Extract the [x, y] coordinate from the center of the cell holding the provided text.  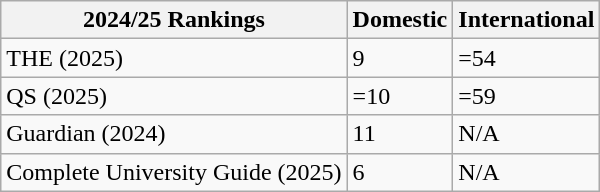
QS (2025) [174, 96]
Complete University Guide (2025) [174, 172]
11 [400, 134]
2024/25 Rankings [174, 20]
=10 [400, 96]
6 [400, 172]
International [526, 20]
=59 [526, 96]
THE (2025) [174, 58]
=54 [526, 58]
Domestic [400, 20]
9 [400, 58]
Guardian (2024) [174, 134]
